Identify which cell holds the provided text, then report its [X, Y] central coordinate. 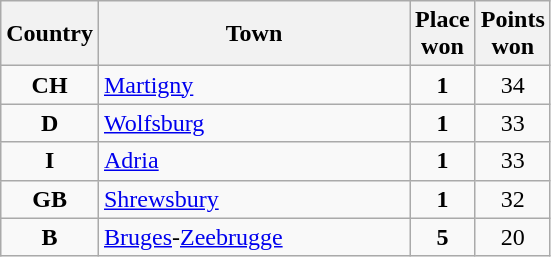
Town [254, 34]
I [50, 161]
Bruges-Zeebrugge [254, 237]
5 [443, 237]
34 [512, 85]
B [50, 237]
Adria [254, 161]
Wolfsburg [254, 123]
Place won [443, 34]
D [50, 123]
Martigny [254, 85]
Shrewsbury [254, 199]
32 [512, 199]
20 [512, 237]
GB [50, 199]
Country [50, 34]
Points won [512, 34]
CH [50, 85]
